Determine the (x, y) coordinate at the center of the cell enclosing the given text.  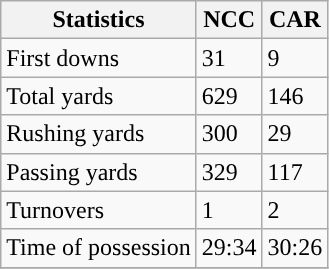
300 (229, 134)
29 (295, 134)
31 (229, 58)
Turnovers (99, 210)
1 (229, 210)
30:26 (295, 248)
Passing yards (99, 172)
146 (295, 96)
Statistics (99, 20)
9 (295, 58)
NCC (229, 20)
Time of possession (99, 248)
CAR (295, 20)
117 (295, 172)
329 (229, 172)
Total yards (99, 96)
29:34 (229, 248)
2 (295, 210)
First downs (99, 58)
629 (229, 96)
Rushing yards (99, 134)
